Search for the cell housing the specified text and yield its [x, y] center coordinate. 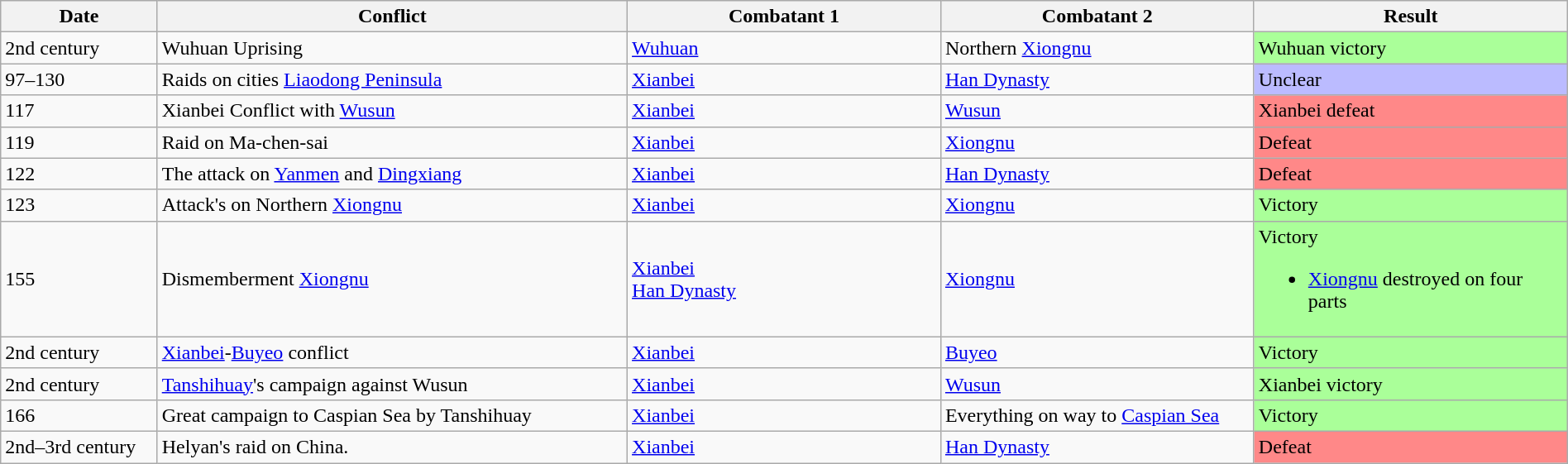
Raids on cities Liaodong Peninsula [392, 79]
Combatant 2 [1097, 17]
Xianbei Conflict with Wusun [392, 111]
123 [79, 205]
Conflict [392, 17]
Tanshihuay's campaign against Wusun [392, 384]
Everything on way to Caspian Sea [1097, 415]
2nd–3rd century [79, 447]
97–130 [79, 79]
Helyan's raid on China. [392, 447]
Combatant 1 [784, 17]
119 [79, 142]
Great campaign to Caspian Sea by Tanshihuay [392, 415]
Xianbei Han Dynasty [784, 279]
117 [79, 111]
Wuhuan victory [1411, 48]
Raid on Ma-chen-sai [392, 142]
VictoryXiongnu destroyed on four parts [1411, 279]
Unclear [1411, 79]
The attack on Yanmen and Dingxiang [392, 174]
Buyeo [1097, 352]
Dismemberment Xiongnu [392, 279]
122 [79, 174]
166 [79, 415]
Wuhuan [784, 48]
Date [79, 17]
Xianbei-Buyeo conflict [392, 352]
Xianbei victory [1411, 384]
155 [79, 279]
Xianbei defeat [1411, 111]
Result [1411, 17]
Attack's on Northern Xiongnu [392, 205]
Wuhuan Uprising [392, 48]
Northern Xiongnu [1097, 48]
